Detect which cell encompasses the target text, then output its (X, Y) center coordinate. 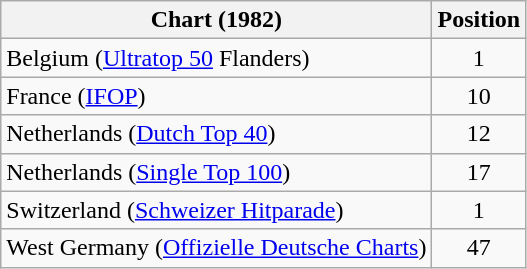
47 (479, 248)
Netherlands (Single Top 100) (216, 172)
12 (479, 134)
Chart (1982) (216, 20)
West Germany (Offizielle Deutsche Charts) (216, 248)
Position (479, 20)
Switzerland (Schweizer Hitparade) (216, 210)
France (IFOP) (216, 96)
Netherlands (Dutch Top 40) (216, 134)
10 (479, 96)
Belgium (Ultratop 50 Flanders) (216, 58)
17 (479, 172)
